Capture the cell that displays the provided text and extract its (X, Y) central coordinate. 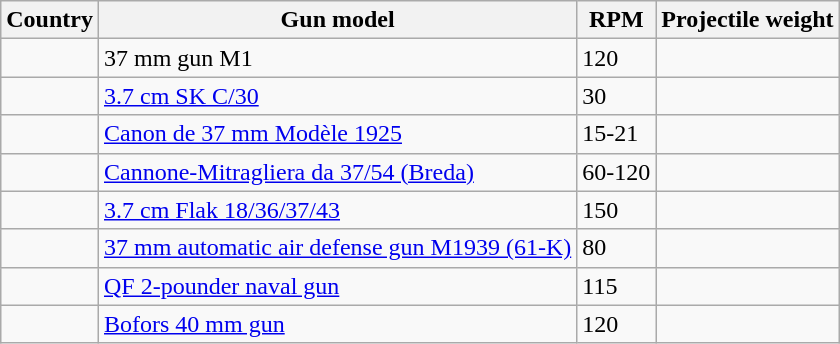
Canon de 37 mm Modèle 1925 (337, 134)
Gun model (337, 20)
37 mm gun M1 (337, 58)
15-21 (616, 134)
150 (616, 210)
Bofors 40 mm gun (337, 324)
RPM (616, 20)
Country (50, 20)
QF 2-pounder naval gun (337, 286)
Projectile weight (748, 20)
Cannone-Mitragliera da 37/54 (Breda) (337, 172)
80 (616, 248)
30 (616, 96)
3.7 cm Flak 18/36/37/43 (337, 210)
115 (616, 286)
37 mm automatic air defense gun M1939 (61-K) (337, 248)
3.7 cm SK C/30 (337, 96)
60-120 (616, 172)
